Determine the [X, Y] coordinate at the center of the cell enclosing the given text.  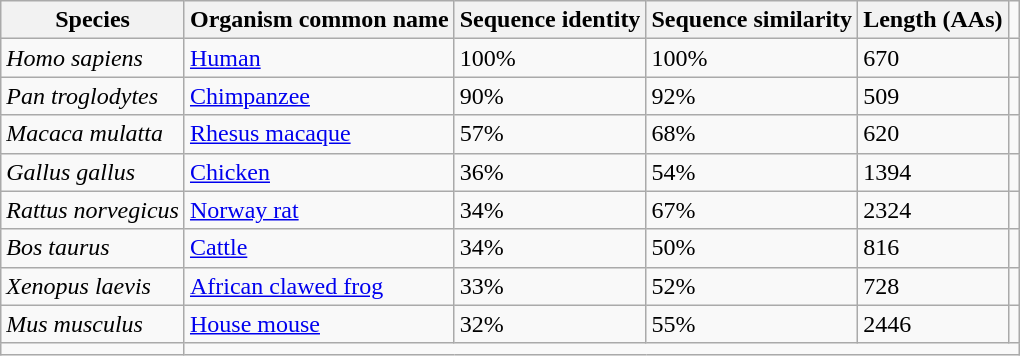
620 [933, 134]
1394 [933, 172]
Cattle [319, 248]
2324 [933, 210]
Rhesus macaque [319, 134]
House mouse [319, 324]
92% [752, 96]
Norway rat [319, 210]
Species [93, 20]
2446 [933, 324]
728 [933, 286]
Homo sapiens [93, 58]
54% [752, 172]
Gallus gallus [93, 172]
90% [550, 96]
670 [933, 58]
Length (AAs) [933, 20]
Macaca mulatta [93, 134]
55% [752, 324]
33% [550, 286]
32% [550, 324]
816 [933, 248]
Pan troglodytes [93, 96]
52% [752, 286]
Chicken [319, 172]
Mus musculus [93, 324]
African clawed frog [319, 286]
Sequence identity [550, 20]
Chimpanzee [319, 96]
509 [933, 96]
Sequence similarity [752, 20]
36% [550, 172]
Bos taurus [93, 248]
Rattus norvegicus [93, 210]
68% [752, 134]
Organism common name [319, 20]
50% [752, 248]
Xenopus laevis [93, 286]
57% [550, 134]
Human [319, 58]
67% [752, 210]
